Provide the (X, Y) coordinate of the cell's center where the given text is located.  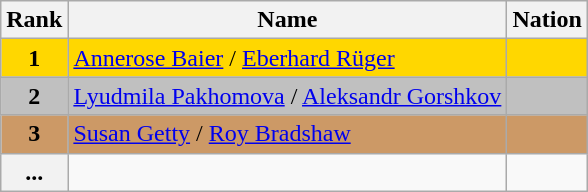
Susan Getty / Roy Bradshaw (288, 134)
Annerose Baier / Eberhard Rüger (288, 58)
... (34, 172)
Lyudmila Pakhomova / Aleksandr Gorshkov (288, 96)
2 (34, 96)
Nation (547, 20)
Name (288, 20)
3 (34, 134)
Rank (34, 20)
1 (34, 58)
